Determine the (x, y) coordinate at the center of the cell enclosing the given text.  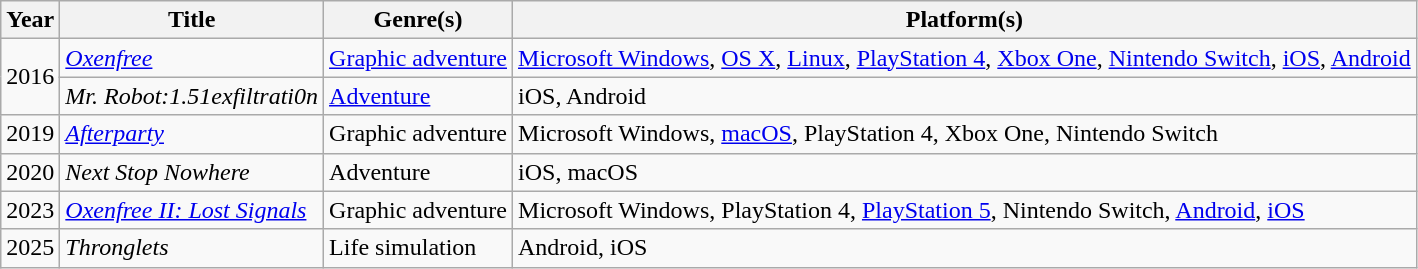
Next Stop Nowhere (192, 172)
Microsoft Windows, PlayStation 4, PlayStation 5, Nintendo Switch, Android, iOS (965, 210)
2023 (30, 210)
2016 (30, 77)
Platform(s) (965, 20)
Genre(s) (418, 20)
Life simulation (418, 248)
2019 (30, 134)
Microsoft Windows, OS X, Linux, PlayStation 4, Xbox One, Nintendo Switch, iOS, Android (965, 58)
iOS, Android (965, 96)
Year (30, 20)
2025 (30, 248)
Microsoft Windows, macOS, PlayStation 4, Xbox One, Nintendo Switch (965, 134)
Android, iOS (965, 248)
Oxenfree (192, 58)
Thronglets (192, 248)
2020 (30, 172)
Title (192, 20)
iOS, macOS (965, 172)
Oxenfree II: Lost Signals (192, 210)
Mr. Robot:1.51exfiltrati0n (192, 96)
Afterparty (192, 134)
